Detect which cell encompasses the target text, then output its [X, Y] center coordinate. 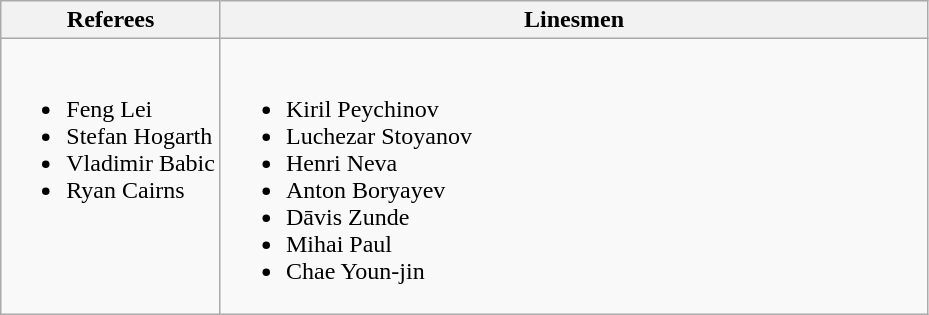
Kiril Peychinov Luchezar Stoyanov Henri Neva Anton Boryayev Dāvis Zunde Mihai Paul Chae Youn-jin [574, 176]
Linesmen [574, 20]
Referees [111, 20]
Feng Lei Stefan Hogarth Vladimir Babic Ryan Cairns [111, 176]
